Search for the cell housing the specified text and yield its [x, y] center coordinate. 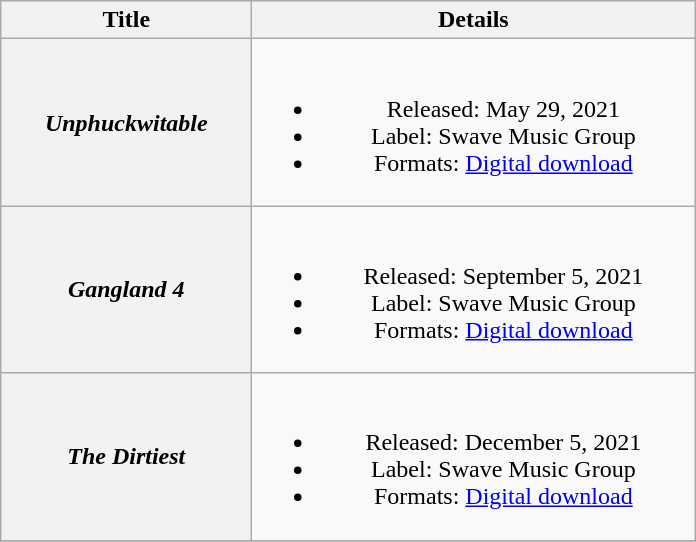
Details [474, 20]
The Dirtiest [126, 456]
Released: May 29, 2021Label: Swave Music GroupFormats: Digital download [474, 122]
Unphuckwitable [126, 122]
Title [126, 20]
Released: September 5, 2021Label: Swave Music GroupFormats: Digital download [474, 290]
Gangland 4 [126, 290]
Released: December 5, 2021Label: Swave Music GroupFormats: Digital download [474, 456]
